Return the [X, Y] coordinate for the center point of the cell that contains the specified text.  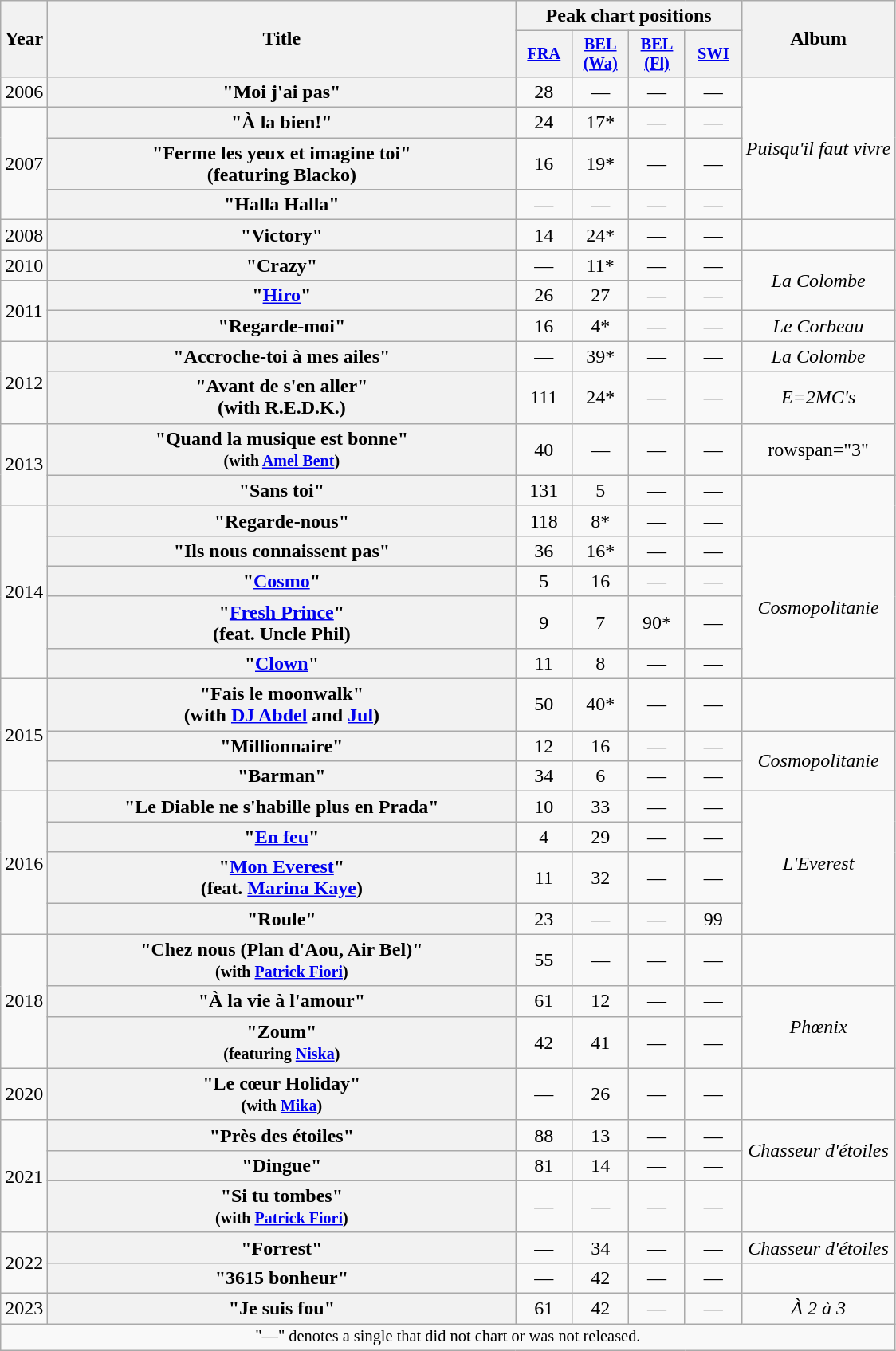
2013 [24, 464]
10 [544, 807]
2006 [24, 92]
17* [601, 123]
"Regarde-moi" [282, 326]
L'Everest [818, 862]
Phœnix [818, 1027]
BEL (Fl) [657, 54]
Title [282, 39]
Year [24, 39]
"Hiro" [282, 296]
40* [601, 705]
4* [601, 326]
7 [601, 622]
2015 [24, 735]
4 [544, 837]
Puisqu'il faut vivre [818, 148]
2016 [24, 862]
111 [544, 397]
90* [657, 622]
E=2MC's [818, 397]
24 [544, 123]
23 [544, 919]
"Chez nous (Plan d'Aou, Air Bel)"(with Patrick Fiori) [282, 960]
"Avant de s'en aller"(with R.E.D.K.) [282, 397]
2018 [24, 1001]
8 [601, 663]
2020 [24, 1094]
FRA [544, 54]
36 [544, 551]
rowspan="3" [818, 450]
"Forrest" [282, 1247]
99 [713, 919]
2008 [24, 235]
29 [601, 837]
"En feu" [282, 837]
"Clown" [282, 663]
SWI [713, 54]
131 [544, 490]
"Roule" [282, 919]
"Mon Everest"(feat. Marina Kaye) [282, 878]
"Quand la musique est bonne"(with Amel Bent) [282, 450]
"Fais le moonwalk"(with DJ Abdel and Jul) [282, 705]
"Cosmo" [282, 581]
2011 [24, 311]
"Dingue" [282, 1165]
2010 [24, 265]
"Accroche-toi à mes ailes" [282, 356]
Peak chart positions [628, 16]
11* [601, 265]
"Barman" [282, 776]
"Je suis fou" [282, 1309]
"Halla Halla" [282, 205]
Album [818, 39]
41 [601, 1043]
"Crazy" [282, 265]
"Moi j'ai pas" [282, 92]
"Fresh Prince"(feat. Uncle Phil) [282, 622]
"À la bien!" [282, 123]
40 [544, 450]
"Millionnaire" [282, 746]
"Ferme les yeux et imagine toi"(featuring Blacko) [282, 164]
88 [544, 1135]
"Ils nous connaissent pas" [282, 551]
"Victory" [282, 235]
27 [601, 296]
2023 [24, 1309]
55 [544, 960]
"3615 bonheur" [282, 1278]
39* [601, 356]
50 [544, 705]
"Le Diable ne s'habille plus en Prada" [282, 807]
À 2 à 3 [818, 1309]
6 [601, 776]
8* [601, 520]
2021 [24, 1176]
2014 [24, 591]
BEL(Wa) [601, 54]
16* [601, 551]
81 [544, 1165]
"—" denotes a single that did not chart or was not released. [448, 1337]
33 [601, 807]
28 [544, 92]
"À la vie à l'amour" [282, 1001]
"Si tu tombes" (with Patrick Fiori) [282, 1207]
9 [544, 622]
"Près des étoiles" [282, 1135]
13 [601, 1135]
Le Corbeau [818, 326]
32 [601, 878]
"Sans toi" [282, 490]
"Le cœur Holiday"(with Mika) [282, 1094]
2007 [24, 164]
2012 [24, 383]
118 [544, 520]
2022 [24, 1263]
"Zoum"(featuring Niska) [282, 1043]
19* [601, 164]
"Regarde-nous" [282, 520]
